Find where the given text appears and provide that cell's center as (x, y) coordinate. 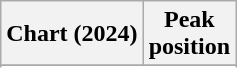
Peakposition (189, 34)
Chart (2024) (72, 34)
